Scan for the cell matching the given text and deliver its (X, Y) coordinate at center. 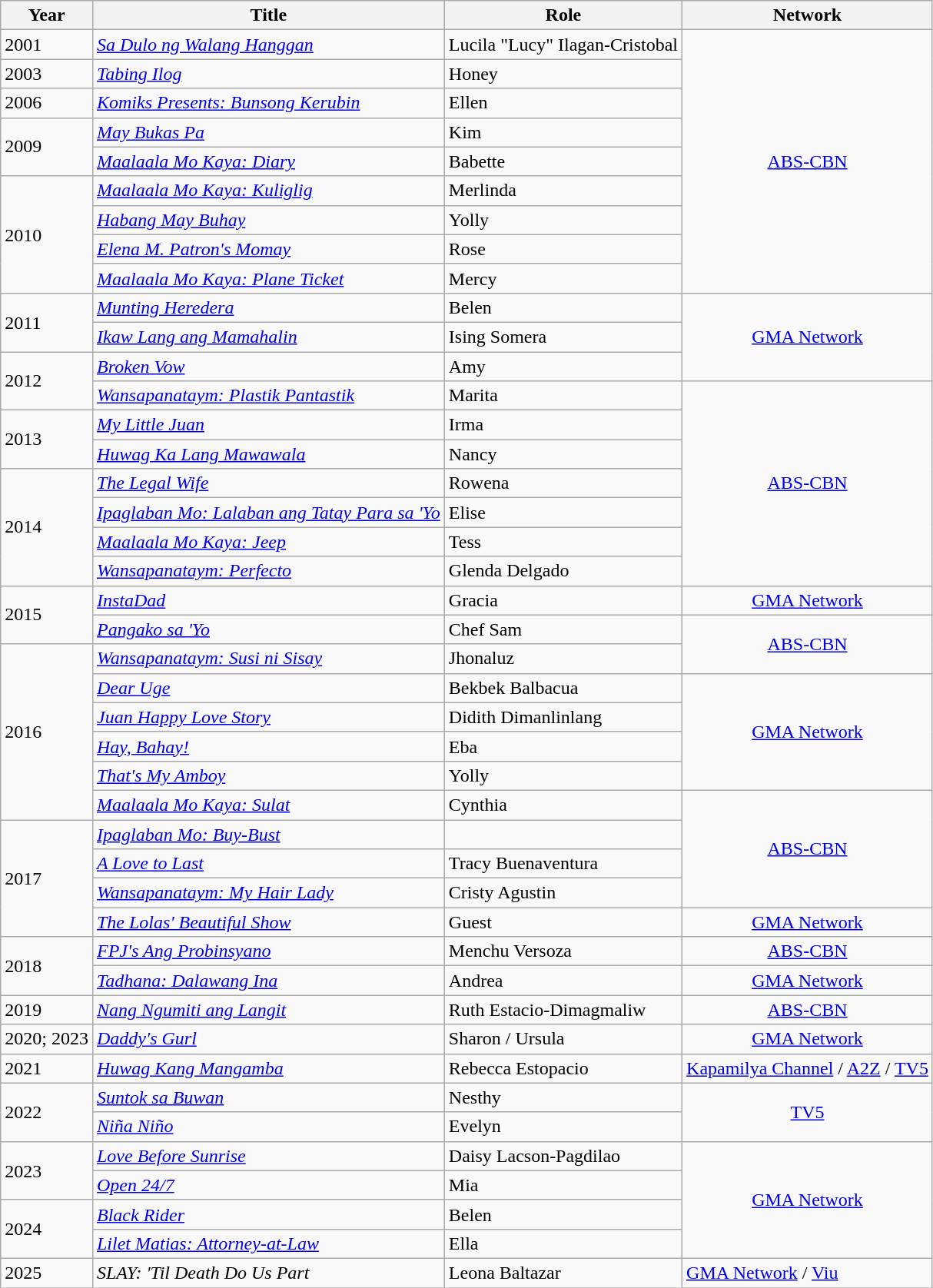
Maalaala Mo Kaya: Kuliglig (268, 191)
InstaDad (268, 600)
Mia (563, 1185)
Guest (563, 922)
Lilet Matias: Attorney-at-Law (268, 1243)
Title (268, 15)
2006 (47, 103)
Ipaglaban Mo: Lalaban ang Tatay Para sa 'Yo (268, 513)
Nancy (563, 454)
Huwag Kang Mangamba (268, 1068)
Year (47, 15)
2019 (47, 1010)
Daddy's Gurl (268, 1039)
TV5 (808, 1112)
Pangako sa 'Yo (268, 629)
2024 (47, 1229)
Leona Baltazar (563, 1273)
2010 (47, 234)
Broken Vow (268, 367)
GMA Network / Viu (808, 1273)
FPJ's Ang Probinsyano (268, 951)
Nang Ngumiti ang Langit (268, 1010)
2015 (47, 615)
SLAY: 'Til Death Do Us Part (268, 1273)
Chef Sam (563, 629)
2018 (47, 966)
May Bukas Pa (268, 132)
Wansapanataym: Plastik Pantastik (268, 396)
Huwag Ka Lang Mawawala (268, 454)
Open 24/7 (268, 1185)
Ipaglaban Mo: Buy-Bust (268, 834)
My Little Juan (268, 425)
Elena M. Patron's Momay (268, 249)
Lucila "Lucy" Ilagan-Cristobal (563, 45)
Kim (563, 132)
Andrea (563, 981)
Sa Dulo ng Walang Hanggan (268, 45)
Rose (563, 249)
Maalaala Mo Kaya: Jeep (268, 542)
Bekbek Balbacua (563, 688)
Munting Heredera (268, 307)
Niña Niño (268, 1127)
Rebecca Estopacio (563, 1068)
A Love to Last (268, 864)
Glenda Delgado (563, 571)
Maalaala Mo Kaya: Diary (268, 161)
Maalaala Mo Kaya: Plane Ticket (268, 278)
Wansapanataym: My Hair Lady (268, 893)
Tabing Ilog (268, 74)
Role (563, 15)
Black Rider (268, 1214)
2009 (47, 147)
Jhonaluz (563, 659)
The Lolas' Beautiful Show (268, 922)
2021 (47, 1068)
Mercy (563, 278)
2011 (47, 322)
Network (808, 15)
Nesthy (563, 1097)
2001 (47, 45)
Merlinda (563, 191)
Rowena (563, 483)
Juan Happy Love Story (268, 717)
Cynthia (563, 805)
Didith Dimanlinlang (563, 717)
Sharon / Ursula (563, 1039)
2014 (47, 527)
That's My Amboy (268, 775)
Ising Somera (563, 337)
Gracia (563, 600)
Komiks Presents: Bunsong Kerubin (268, 103)
Eba (563, 746)
Marita (563, 396)
Ellen (563, 103)
2025 (47, 1273)
The Legal Wife (268, 483)
Kapamilya Channel / A2Z / TV5 (808, 1068)
Love Before Sunrise (268, 1156)
Amy (563, 367)
Babette (563, 161)
2013 (47, 440)
Cristy Agustin (563, 893)
2016 (47, 732)
Honey (563, 74)
Wansapanataym: Perfecto (268, 571)
2012 (47, 381)
Hay, Bahay! (268, 746)
Maalaala Mo Kaya: Sulat (268, 805)
Menchu Versoza (563, 951)
Irma (563, 425)
Tadhana: Dalawang Ina (268, 981)
Evelyn (563, 1127)
2003 (47, 74)
Daisy Lacson-Pagdilao (563, 1156)
Ruth Estacio-Dimagmaliw (563, 1010)
2017 (47, 878)
Dear Uge (268, 688)
2022 (47, 1112)
2023 (47, 1170)
Tess (563, 542)
Wansapanataym: Susi ni Sisay (268, 659)
Ikaw Lang ang Mamahalin (268, 337)
Tracy Buenaventura (563, 864)
Suntok sa Buwan (268, 1097)
Habang May Buhay (268, 220)
2020; 2023 (47, 1039)
Elise (563, 513)
Ella (563, 1243)
